Detect which cell encompasses the target text, then output its [x, y] center coordinate. 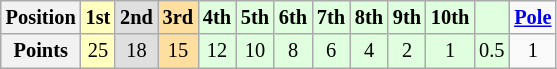
25 [98, 51]
2nd [136, 17]
4th [217, 17]
6th [293, 17]
Pole [532, 17]
7th [331, 17]
10 [255, 51]
9th [407, 17]
10th [450, 17]
3rd [178, 17]
18 [136, 51]
1st [98, 17]
Position [41, 17]
8th [369, 17]
5th [255, 17]
Points [41, 51]
0.5 [492, 51]
6 [331, 51]
2 [407, 51]
8 [293, 51]
15 [178, 51]
4 [369, 51]
12 [217, 51]
